Provide the [X, Y] coordinate of the cell's center where the given text is located.  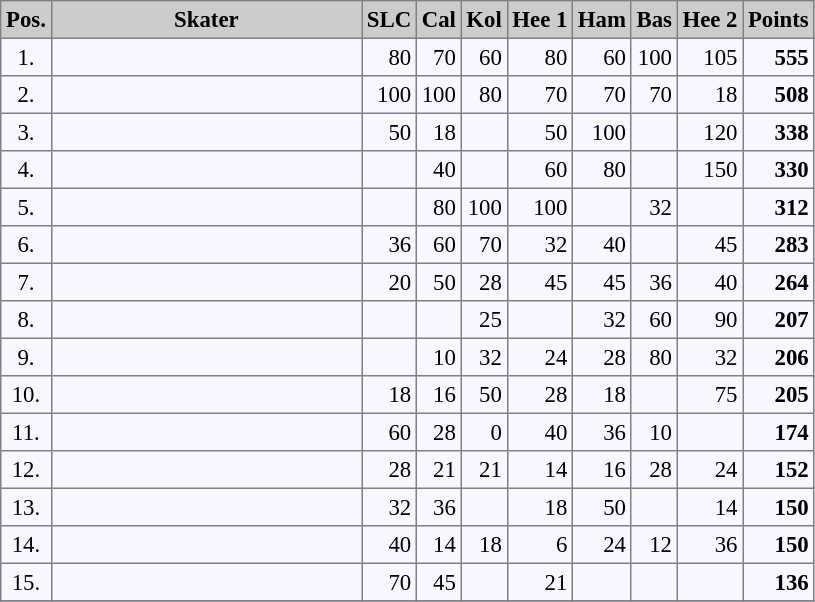
136 [778, 582]
Pos. [26, 20]
174 [778, 432]
207 [778, 320]
508 [778, 95]
11. [26, 432]
75 [710, 395]
12. [26, 470]
152 [778, 470]
338 [778, 132]
105 [710, 57]
25 [484, 320]
Skater [206, 20]
Cal [438, 20]
6 [540, 545]
90 [710, 320]
8. [26, 320]
3. [26, 132]
SLC [390, 20]
Hee 1 [540, 20]
Hee 2 [710, 20]
1. [26, 57]
12 [654, 545]
283 [778, 245]
Bas [654, 20]
120 [710, 132]
264 [778, 282]
4. [26, 170]
13. [26, 507]
555 [778, 57]
Points [778, 20]
10. [26, 395]
2. [26, 95]
206 [778, 357]
205 [778, 395]
0 [484, 432]
6. [26, 245]
Kol [484, 20]
Ham [602, 20]
15. [26, 582]
5. [26, 207]
20 [390, 282]
14. [26, 545]
330 [778, 170]
7. [26, 282]
9. [26, 357]
312 [778, 207]
